Search for the cell housing the specified text and yield its (X, Y) center coordinate. 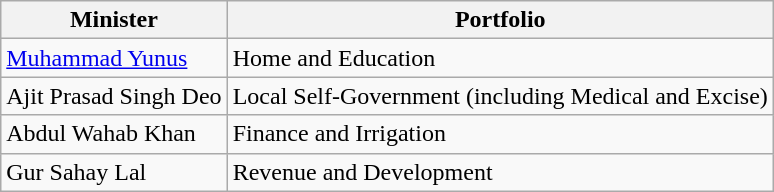
Home and Education (500, 58)
Muhammad Yunus (114, 58)
Portfolio (500, 20)
Gur Sahay Lal (114, 172)
Finance and Irrigation (500, 134)
Local Self-Government (including Medical and Excise) (500, 96)
Abdul Wahab Khan (114, 134)
Minister (114, 20)
Ajit Prasad Singh Deo (114, 96)
Revenue and Development (500, 172)
